Find where the given text appears and provide that cell's center as [X, Y] coordinate. 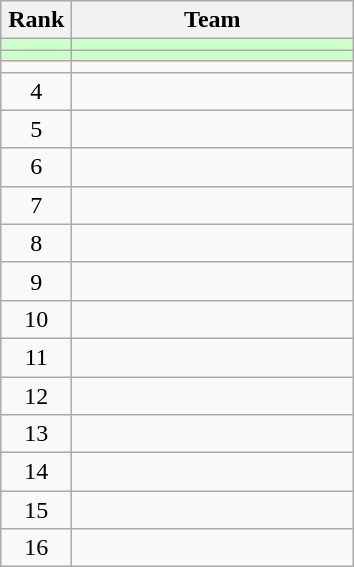
14 [36, 472]
16 [36, 548]
12 [36, 395]
15 [36, 510]
Team [212, 20]
9 [36, 281]
5 [36, 129]
Rank [36, 20]
7 [36, 205]
6 [36, 167]
4 [36, 91]
11 [36, 357]
13 [36, 434]
10 [36, 319]
8 [36, 243]
